Extract the [x, y] coordinate from the center of the cell holding the provided text.  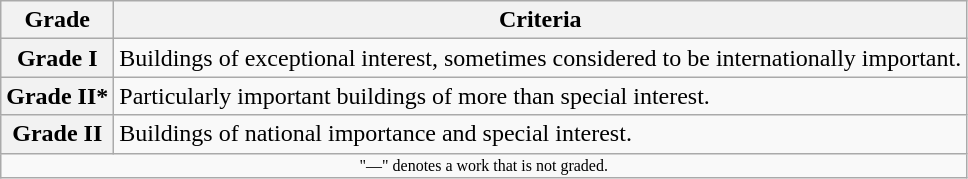
Criteria [540, 20]
Grade II* [58, 96]
Buildings of exceptional interest, sometimes considered to be internationally important. [540, 58]
Buildings of national importance and special interest. [540, 134]
Grade [58, 20]
Grade II [58, 134]
Grade I [58, 58]
"—" denotes a work that is not graded. [484, 165]
Particularly important buildings of more than special interest. [540, 96]
